Capture the cell that displays the provided text and extract its (x, y) central coordinate. 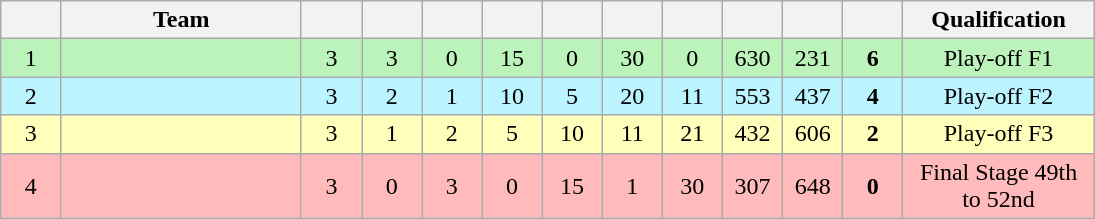
Qualification (998, 20)
Play-off F2 (998, 96)
Final Stage 49th to 52nd (998, 186)
Play-off F1 (998, 58)
630 (752, 58)
437 (813, 96)
21 (692, 134)
553 (752, 96)
20 (632, 96)
Play-off F3 (998, 134)
6 (873, 58)
432 (752, 134)
606 (813, 134)
231 (813, 58)
307 (752, 186)
648 (813, 186)
Team (182, 20)
